From the cell containing the given text, extract its center point as (x, y) coordinate. 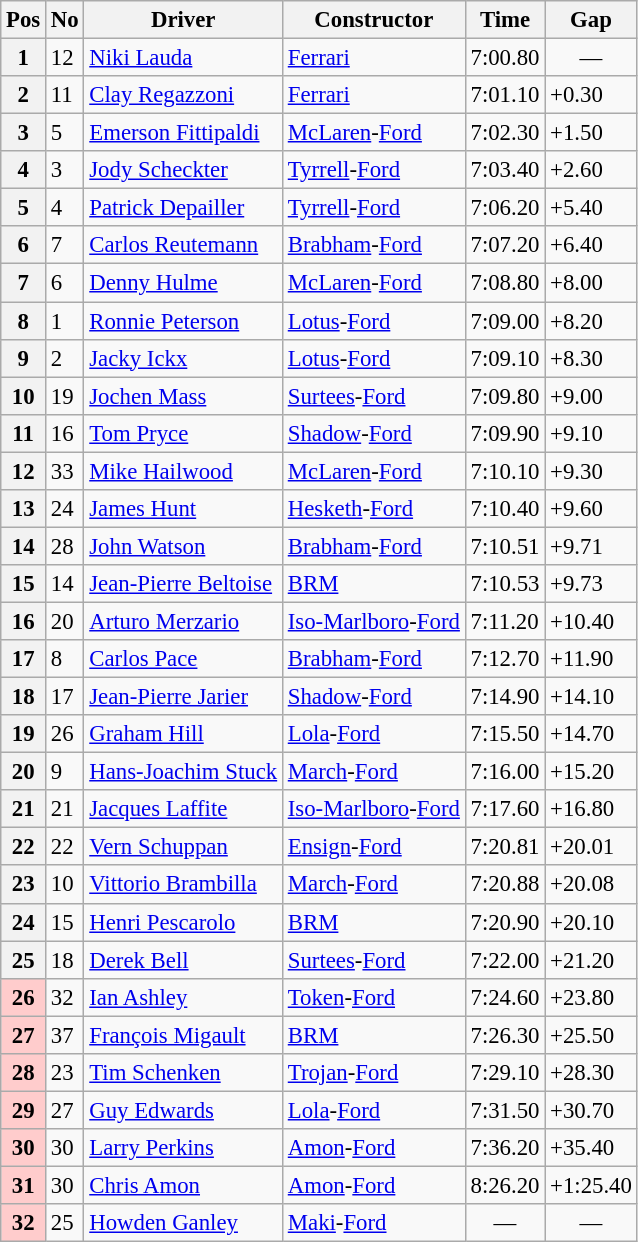
Time (505, 20)
Jody Scheckter (184, 170)
+5.40 (591, 208)
7:06.20 (505, 208)
Gap (591, 20)
Vittorio Brambilla (184, 885)
7:20.88 (505, 885)
+28.30 (591, 1073)
François Migault (184, 1035)
13 (24, 509)
Carlos Pace (184, 659)
7:10.51 (505, 546)
+30.70 (591, 1110)
Patrick Depailler (184, 208)
37 (65, 1035)
Jean-Pierre Beltoise (184, 584)
+21.20 (591, 960)
Graham Hill (184, 734)
8:26.20 (505, 1185)
7:22.00 (505, 960)
+20.10 (591, 922)
7:08.80 (505, 283)
+9.73 (591, 584)
7:36.20 (505, 1148)
Token-Ford (374, 997)
+35.40 (591, 1148)
Mike Hailwood (184, 471)
Niki Lauda (184, 58)
7:09.80 (505, 396)
Constructor (374, 20)
Emerson Fittipaldi (184, 133)
7:31.50 (505, 1110)
+2.60 (591, 170)
7:20.81 (505, 847)
7:03.40 (505, 170)
No (65, 20)
+10.40 (591, 621)
John Watson (184, 546)
7:02.30 (505, 133)
7:26.30 (505, 1035)
+8.20 (591, 321)
7:29.10 (505, 1073)
+14.10 (591, 697)
Vern Schuppan (184, 847)
+9.00 (591, 396)
+8.30 (591, 358)
Hans-Joachim Stuck (184, 772)
7:16.00 (505, 772)
Henri Pescarolo (184, 922)
Derek Bell (184, 960)
Jochen Mass (184, 396)
+9.10 (591, 433)
+1.50 (591, 133)
+16.80 (591, 809)
33 (65, 471)
7:17.60 (505, 809)
+20.01 (591, 847)
7:11.20 (505, 621)
Clay Regazzoni (184, 95)
Tom Pryce (184, 433)
+14.70 (591, 734)
Arturo Merzario (184, 621)
29 (24, 1110)
7:00.80 (505, 58)
7:09.00 (505, 321)
Howden Ganley (184, 1223)
Driver (184, 20)
7:24.60 (505, 997)
7:15.50 (505, 734)
7:12.70 (505, 659)
Carlos Reutemann (184, 245)
7:09.90 (505, 433)
7:07.20 (505, 245)
Maki-Ford (374, 1223)
7:20.90 (505, 922)
Denny Hulme (184, 283)
Jean-Pierre Jarier (184, 697)
Ensign-Ford (374, 847)
+1:25.40 (591, 1185)
+25.50 (591, 1035)
+9.71 (591, 546)
Jacques Laffite (184, 809)
+6.40 (591, 245)
+0.30 (591, 95)
James Hunt (184, 509)
7:09.10 (505, 358)
Pos (24, 20)
+9.30 (591, 471)
Hesketh-Ford (374, 509)
7:10.40 (505, 509)
+15.20 (591, 772)
Chris Amon (184, 1185)
Guy Edwards (184, 1110)
+20.08 (591, 885)
31 (24, 1185)
+23.80 (591, 997)
Ronnie Peterson (184, 321)
Larry Perkins (184, 1148)
Trojan-Ford (374, 1073)
+8.00 (591, 283)
7:10.53 (505, 584)
7:01.10 (505, 95)
+9.60 (591, 509)
Ian Ashley (184, 997)
7:10.10 (505, 471)
7:14.90 (505, 697)
+11.90 (591, 659)
Jacky Ickx (184, 358)
Tim Schenken (184, 1073)
